Extract the [x, y] coordinate from the center of the cell holding the provided text.  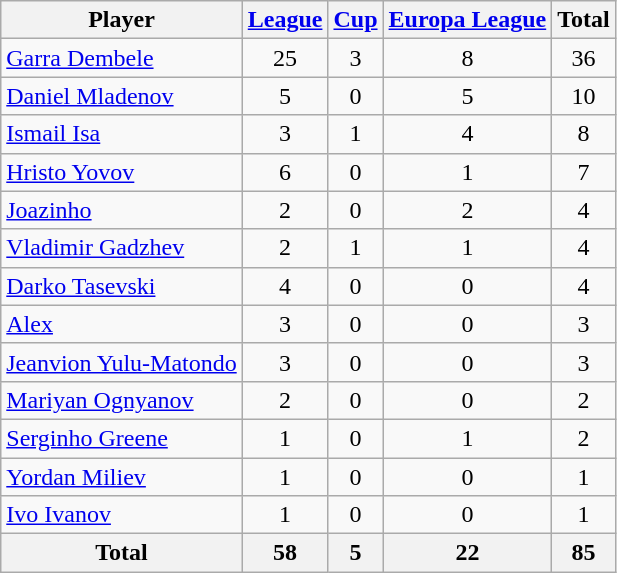
Garra Dembele [122, 58]
Vladimir Gadzhev [122, 248]
10 [584, 96]
6 [285, 172]
League [285, 20]
Yordan Miliev [122, 477]
Mariyan Ognyanov [122, 400]
36 [584, 58]
Ivo Ivanov [122, 515]
Europa League [468, 20]
Daniel Mladenov [122, 96]
Joazinho [122, 210]
25 [285, 58]
Cup [356, 20]
58 [285, 553]
22 [468, 553]
Darko Tasevski [122, 286]
7 [584, 172]
Alex [122, 324]
Hristo Yovov [122, 172]
Jeanvion Yulu-Matondo [122, 362]
Serginho Greene [122, 438]
Player [122, 20]
Ismail Isa [122, 134]
85 [584, 553]
